Scan for the cell matching the given text and deliver its (x, y) coordinate at center. 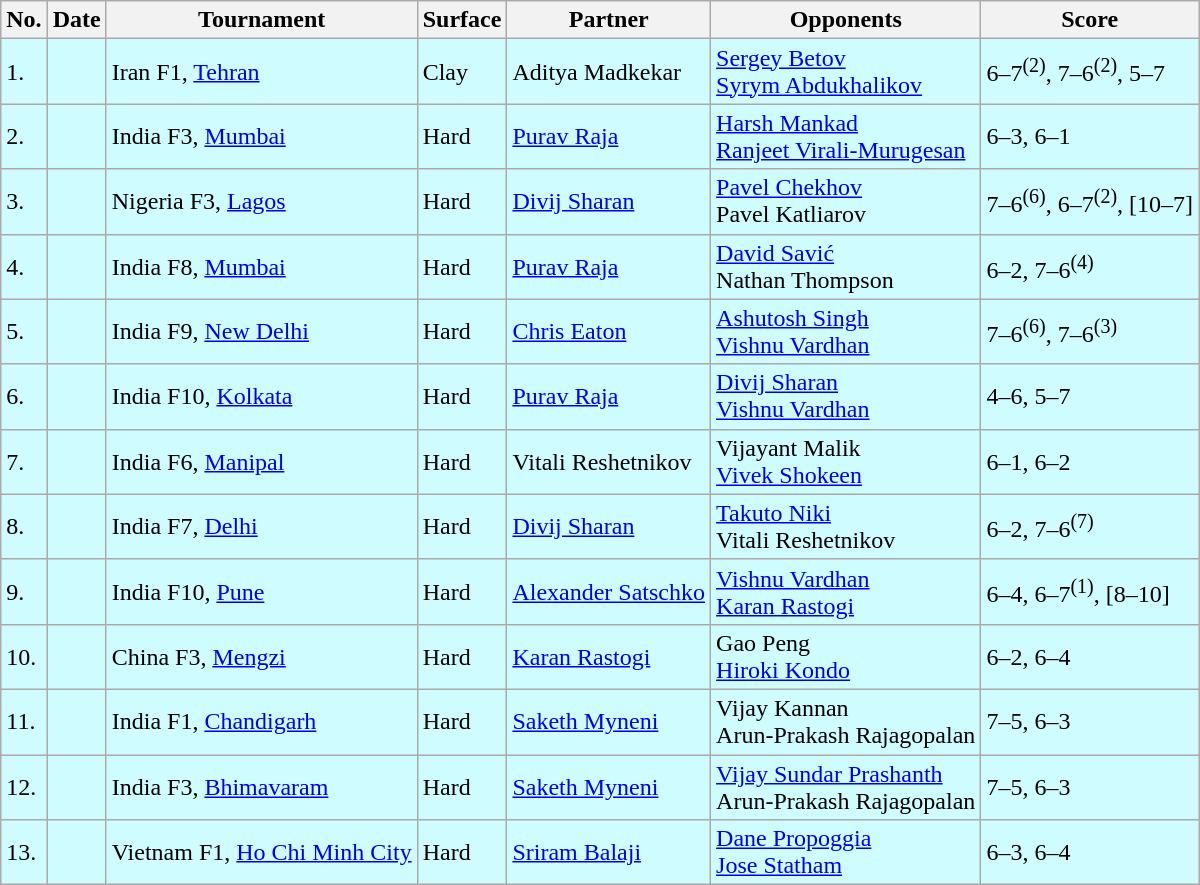
David Savić Nathan Thompson (846, 266)
6–1, 6–2 (1090, 462)
6–4, 6–7(1), [8–10] (1090, 592)
Pavel Chekhov Pavel Katliarov (846, 202)
6–2, 6–4 (1090, 656)
Sergey Betov Syrym Abdukhalikov (846, 72)
Vijayant Malik Vivek Shokeen (846, 462)
Opponents (846, 20)
India F3, Mumbai (262, 136)
Score (1090, 20)
4–6, 5–7 (1090, 396)
7–6(6), 6–7(2), [10–7] (1090, 202)
Vitali Reshetnikov (609, 462)
10. (24, 656)
Partner (609, 20)
2. (24, 136)
6–2, 7–6(4) (1090, 266)
9. (24, 592)
8. (24, 526)
Nigeria F3, Lagos (262, 202)
Tournament (262, 20)
Sriram Balaji (609, 852)
5. (24, 332)
7–6(6), 7–6(3) (1090, 332)
6–7(2), 7–6(2), 5–7 (1090, 72)
Vijay Sundar Prashanth Arun-Prakash Rajagopalan (846, 786)
Gao Peng Hiroki Kondo (846, 656)
11. (24, 722)
Date (76, 20)
Takuto Niki Vitali Reshetnikov (846, 526)
India F10, Kolkata (262, 396)
Vijay Kannan Arun-Prakash Rajagopalan (846, 722)
Ashutosh Singh Vishnu Vardhan (846, 332)
India F9, New Delhi (262, 332)
Surface (462, 20)
1. (24, 72)
Dane Propoggia Jose Statham (846, 852)
13. (24, 852)
3. (24, 202)
India F6, Manipal (262, 462)
Clay (462, 72)
Karan Rastogi (609, 656)
Vietnam F1, Ho Chi Minh City (262, 852)
Chris Eaton (609, 332)
Alexander Satschko (609, 592)
6–3, 6–4 (1090, 852)
4. (24, 266)
6–2, 7–6(7) (1090, 526)
India F8, Mumbai (262, 266)
Aditya Madkekar (609, 72)
No. (24, 20)
12. (24, 786)
6. (24, 396)
Divij Sharan Vishnu Vardhan (846, 396)
China F3, Mengzi (262, 656)
India F7, Delhi (262, 526)
Vishnu Vardhan Karan Rastogi (846, 592)
India F3, Bhimavaram (262, 786)
7. (24, 462)
Harsh Mankad Ranjeet Virali-Murugesan (846, 136)
Iran F1, Tehran (262, 72)
6–3, 6–1 (1090, 136)
India F10, Pune (262, 592)
India F1, Chandigarh (262, 722)
